Provide the (x, y) coordinate of the cell's center where the given text is located.  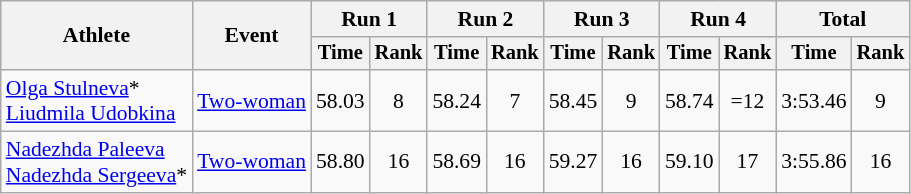
Run 3 (602, 19)
58.80 (340, 162)
Run 2 (485, 19)
59.27 (574, 162)
58.03 (340, 100)
58.24 (456, 100)
Event (252, 36)
58.74 (690, 100)
58.69 (456, 162)
59.10 (690, 162)
3:53.46 (814, 100)
3:55.86 (814, 162)
Run 1 (369, 19)
Nadezhda PaleevaNadezhda Sergeeva* (96, 162)
8 (399, 100)
Olga Stulneva*Liudmila Udobkina (96, 100)
Total (842, 19)
58.45 (574, 100)
Run 4 (718, 19)
Athlete (96, 36)
7 (515, 100)
17 (748, 162)
=12 (748, 100)
